Capture the cell that displays the provided text and extract its (x, y) central coordinate. 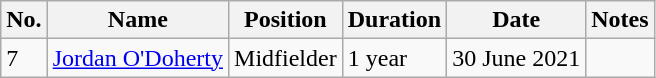
7 (24, 58)
Jordan O'Doherty (138, 58)
Midfielder (286, 58)
30 June 2021 (516, 58)
Duration (394, 20)
Position (286, 20)
Date (516, 20)
1 year (394, 58)
Name (138, 20)
No. (24, 20)
Notes (620, 20)
